Pinpoint the cell where the given text exists, returning its [X, Y] midpoint coordinate. 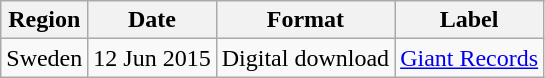
Sweden [44, 58]
Region [44, 20]
Date [152, 20]
Digital download [305, 58]
12 Jun 2015 [152, 58]
Label [470, 20]
Format [305, 20]
Giant Records [470, 58]
